Detect which cell encompasses the target text, then output its [x, y] center coordinate. 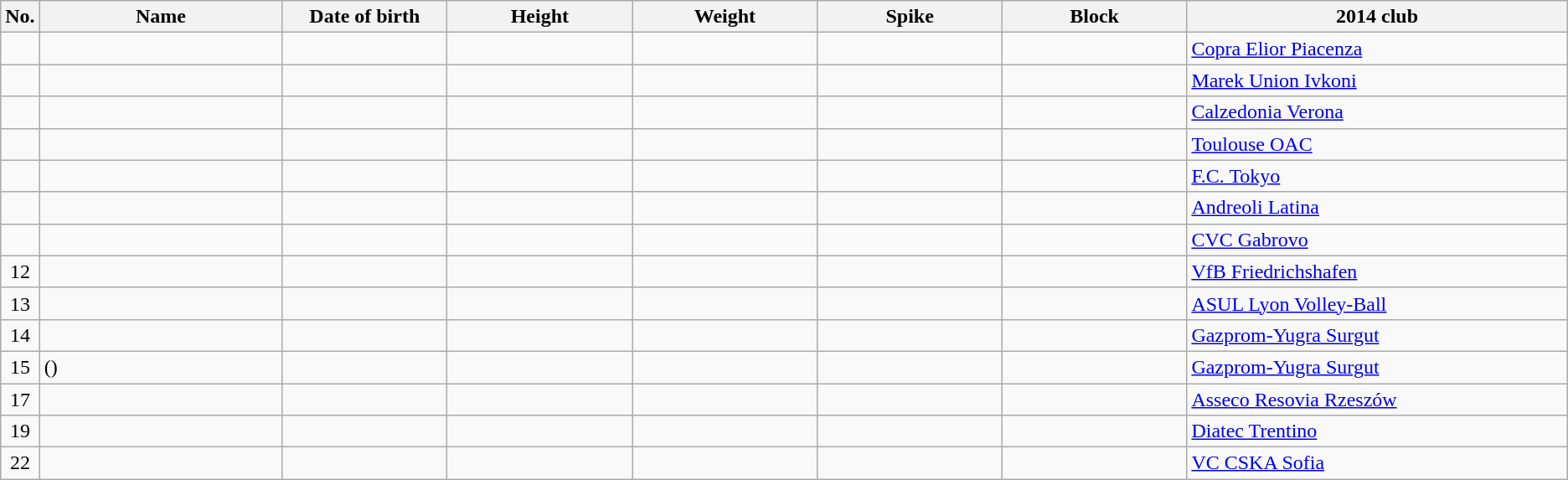
19 [20, 431]
12 [20, 271]
F.C. Tokyo [1377, 176]
22 [20, 463]
Calzedonia Verona [1377, 112]
Block [1094, 17]
Weight [725, 17]
17 [20, 400]
Spike [910, 17]
No. [20, 17]
15 [20, 367]
VfB Friedrichshafen [1377, 271]
13 [20, 303]
Marek Union Ivkoni [1377, 80]
VC CSKA Sofia [1377, 463]
Height [539, 17]
Name [161, 17]
Andreoli Latina [1377, 208]
Copra Elior Piacenza [1377, 49]
Asseco Resovia Rzeszów [1377, 400]
2014 club [1377, 17]
Toulouse OAC [1377, 144]
Diatec Trentino [1377, 431]
() [161, 367]
Date of birth [365, 17]
14 [20, 335]
ASUL Lyon Volley-Ball [1377, 303]
CVC Gabrovo [1377, 240]
